From the cell containing the given text, extract its center point as (x, y) coordinate. 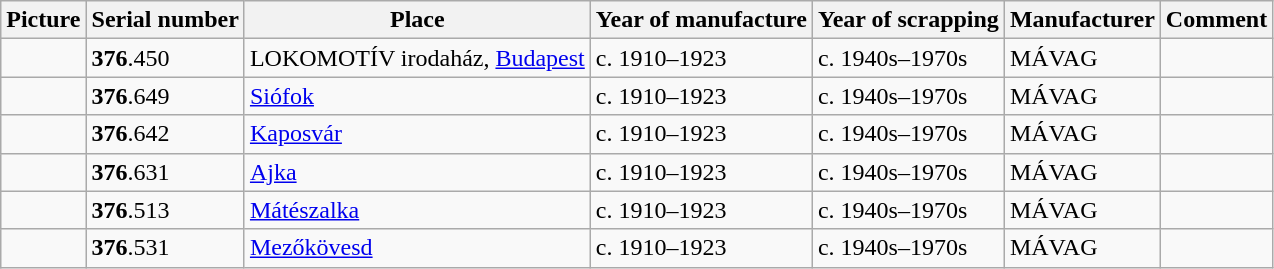
Year of manufacture (701, 20)
376.450 (165, 58)
LOKOMOTÍV irodaház, Budapest (417, 58)
Kaposvár (417, 134)
Mátészalka (417, 210)
376.631 (165, 172)
Serial number (165, 20)
376.649 (165, 96)
Siófok (417, 96)
376.642 (165, 134)
Mezőkövesd (417, 248)
Ajka (417, 172)
Place (417, 20)
376.531 (165, 248)
Manufacturer (1082, 20)
376.513 (165, 210)
Year of scrapping (908, 20)
Comment (1216, 20)
Picture (44, 20)
